Detect which cell encompasses the target text, then output its (X, Y) center coordinate. 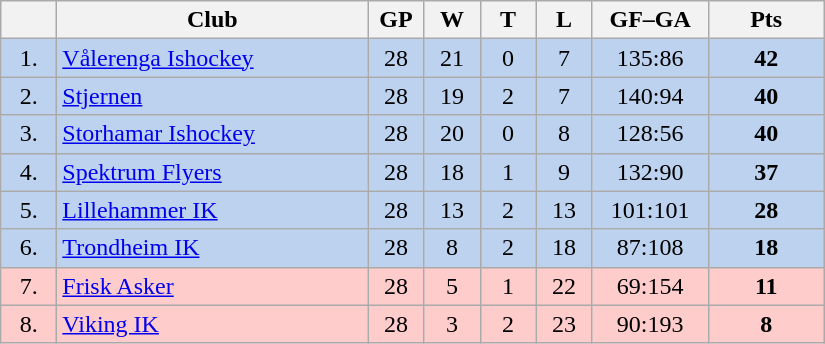
20 (452, 134)
Viking IK (212, 324)
11 (766, 286)
W (452, 20)
5. (29, 210)
3 (452, 324)
132:90 (650, 172)
7. (29, 286)
Vålerenga Ishockey (212, 58)
140:94 (650, 96)
T (508, 20)
1. (29, 58)
L (564, 20)
6. (29, 248)
69:154 (650, 286)
GF–GA (650, 20)
2. (29, 96)
21 (452, 58)
22 (564, 286)
8. (29, 324)
5 (452, 286)
9 (564, 172)
37 (766, 172)
GP (396, 20)
42 (766, 58)
Lillehammer IK (212, 210)
Club (212, 20)
128:56 (650, 134)
19 (452, 96)
4. (29, 172)
Pts (766, 20)
Storhamar Ishockey (212, 134)
3. (29, 134)
Spektrum Flyers (212, 172)
87:108 (650, 248)
90:193 (650, 324)
135:86 (650, 58)
Stjernen (212, 96)
23 (564, 324)
Trondheim IK (212, 248)
101:101 (650, 210)
Frisk Asker (212, 286)
